Pinpoint the cell where the given text exists, returning its [x, y] midpoint coordinate. 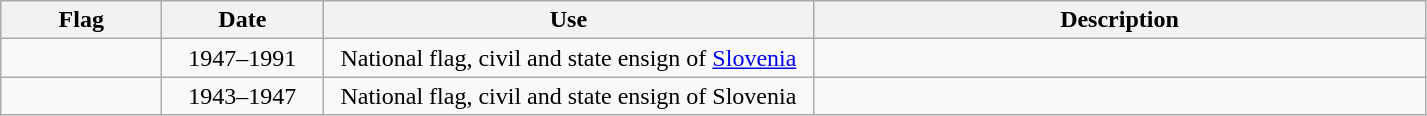
Description [1120, 20]
1947–1991 [242, 58]
Flag [82, 20]
Date [242, 20]
Use [568, 20]
1943–1947 [242, 96]
